Detect which cell encompasses the target text, then output its [x, y] center coordinate. 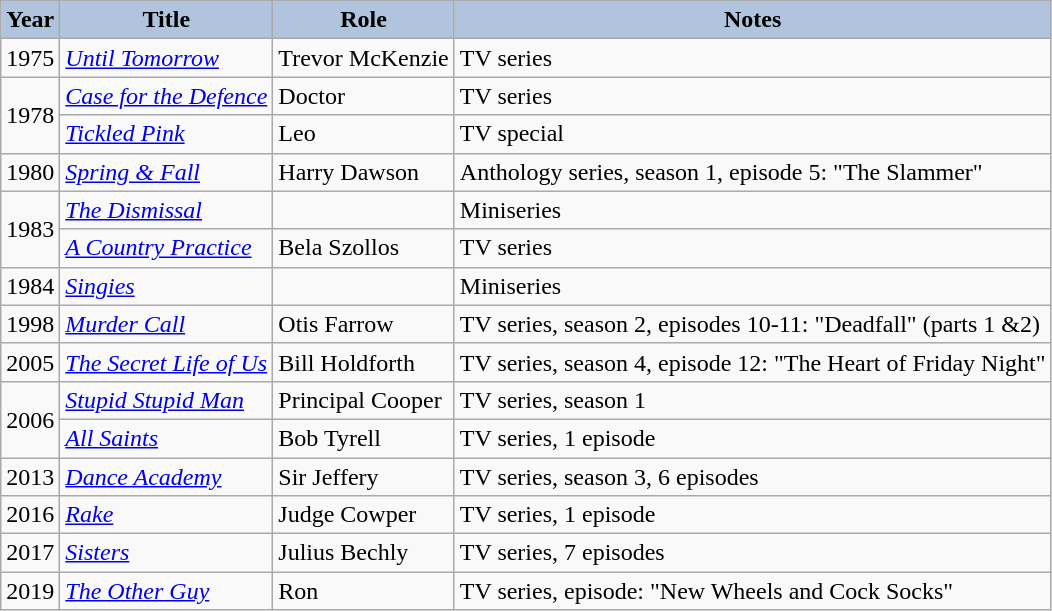
TV special [752, 134]
Ron [364, 591]
Role [364, 20]
Sisters [166, 553]
TV series, season 4, episode 12: "The Heart of Friday Night" [752, 362]
Rake [166, 515]
All Saints [166, 438]
Murder Call [166, 324]
Julius Bechly [364, 553]
Sir Jeffery [364, 477]
Case for the Defence [166, 96]
The Other Guy [166, 591]
1983 [30, 229]
Bill Holdforth [364, 362]
Spring & Fall [166, 172]
Harry Dawson [364, 172]
Judge Cowper [364, 515]
2017 [30, 553]
The Dismissal [166, 210]
Stupid Stupid Man [166, 400]
2005 [30, 362]
Until Tomorrow [166, 58]
TV series, season 1 [752, 400]
Notes [752, 20]
1980 [30, 172]
Bob Tyrell [364, 438]
1978 [30, 115]
Leo [364, 134]
TV series, 7 episodes [752, 553]
Bela Szollos [364, 248]
Tickled Pink [166, 134]
Otis Farrow [364, 324]
2013 [30, 477]
TV series, season 2, episodes 10-11: "Deadfall" (parts 1 &2) [752, 324]
Dance Academy [166, 477]
2019 [30, 591]
1984 [30, 286]
Title [166, 20]
Trevor McKenzie [364, 58]
Year [30, 20]
Principal Cooper [364, 400]
TV series, season 3, 6 episodes [752, 477]
A Country Practice [166, 248]
2016 [30, 515]
The Secret Life of Us [166, 362]
Singies [166, 286]
Doctor [364, 96]
1975 [30, 58]
Anthology series, season 1, episode 5: "The Slammer" [752, 172]
2006 [30, 419]
1998 [30, 324]
TV series, episode: "New Wheels and Cock Socks" [752, 591]
